Identify which cell holds the provided text, then report its (X, Y) central coordinate. 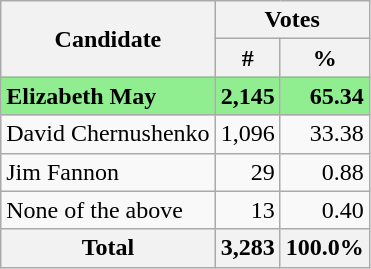
Elizabeth May (108, 96)
# (248, 58)
65.34 (324, 96)
29 (248, 172)
2,145 (248, 96)
13 (248, 210)
3,283 (248, 248)
David Chernushenko (108, 134)
% (324, 58)
Jim Fannon (108, 172)
Total (108, 248)
0.40 (324, 210)
1,096 (248, 134)
100.0% (324, 248)
Votes (292, 20)
0.88 (324, 172)
Candidate (108, 39)
None of the above (108, 210)
33.38 (324, 134)
